For the text-containing cell, return its midpoint in [X, Y] coordinate format. 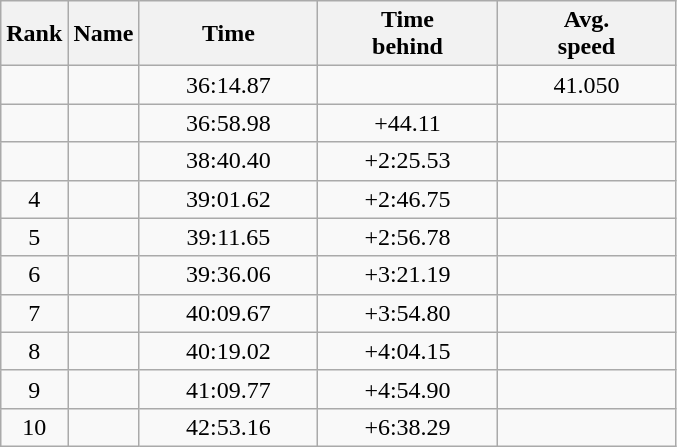
39:01.62 [228, 199]
5 [34, 237]
39:36.06 [228, 275]
+4:04.15 [408, 351]
8 [34, 351]
+2:56.78 [408, 237]
+4:54.90 [408, 389]
+6:38.29 [408, 427]
4 [34, 199]
40:19.02 [228, 351]
42:53.16 [228, 427]
41:09.77 [228, 389]
36:58.98 [228, 123]
Timebehind [408, 34]
39:11.65 [228, 237]
+44.11 [408, 123]
36:14.87 [228, 85]
6 [34, 275]
Time [228, 34]
Rank [34, 34]
+2:46.75 [408, 199]
38:40.40 [228, 161]
+3:54.80 [408, 313]
+3:21.19 [408, 275]
41.050 [586, 85]
Avg.speed [586, 34]
10 [34, 427]
40:09.67 [228, 313]
Name [104, 34]
9 [34, 389]
7 [34, 313]
+2:25.53 [408, 161]
